For the text-containing cell, return its midpoint in (X, Y) coordinate format. 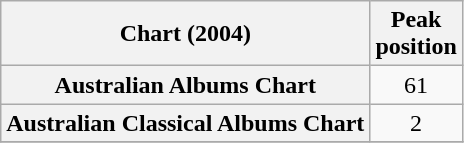
Chart (2004) (186, 34)
Peakposition (416, 34)
Australian Classical Albums Chart (186, 123)
Australian Albums Chart (186, 85)
2 (416, 123)
61 (416, 85)
